Detect which cell encompasses the target text, then output its (x, y) center coordinate. 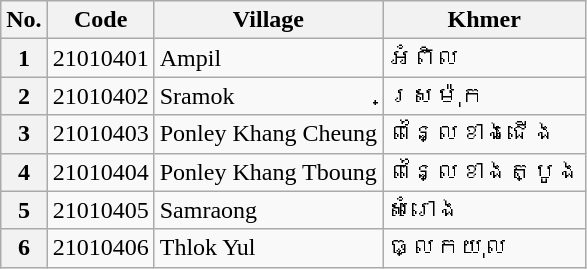
Ponley Khang Cheung (268, 134)
ធ្លកយុល (484, 248)
អំពិល (484, 58)
Ampil (268, 58)
3 (24, 134)
21010401 (100, 58)
Ponley Khang Tboung (268, 172)
Samraong (268, 210)
No. (24, 20)
1 (24, 58)
ពន្លៃខាងត្បូង (484, 172)
ពន្លៃខាងជើង (484, 134)
21010406 (100, 248)
Thlok Yul (268, 248)
6 (24, 248)
21010404 (100, 172)
4 (24, 172)
Village (268, 20)
2 (24, 96)
Khmer (484, 20)
21010405 (100, 210)
សំរោង (484, 210)
Code (100, 20)
21010402 (100, 96)
5 (24, 210)
ស្រម៉ុក (484, 96)
Sramok (268, 96)
21010403 (100, 134)
